Provide the (x, y) coordinate of the cell's center where the given text is located.  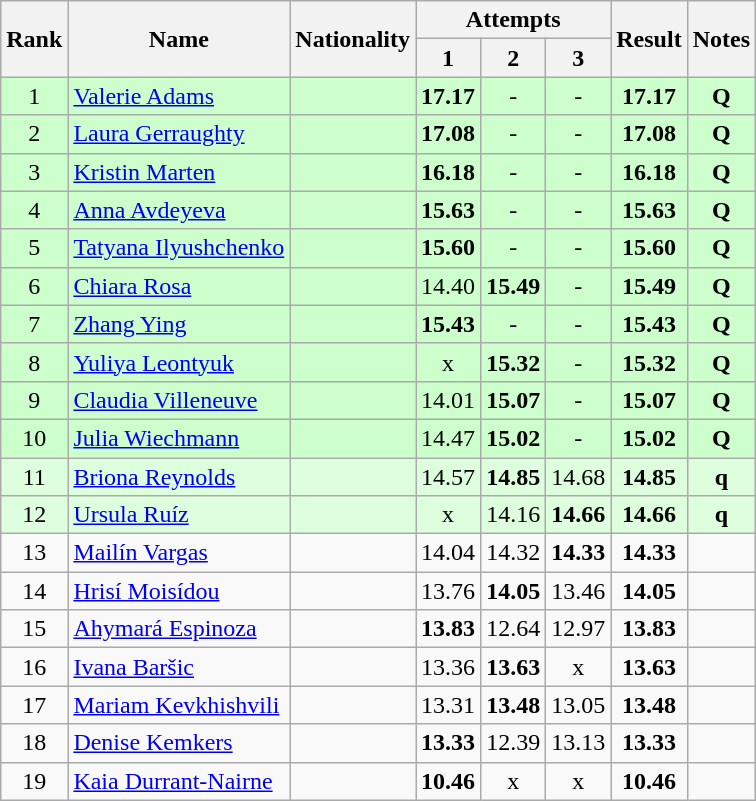
19 (34, 781)
Laura Gerraughty (179, 134)
12.97 (578, 629)
Chiara Rosa (179, 286)
14.16 (514, 515)
Zhang Ying (179, 324)
14 (34, 591)
12 (34, 515)
14.68 (578, 477)
9 (34, 400)
13.13 (578, 743)
12.39 (514, 743)
15 (34, 629)
Yuliya Leontyuk (179, 362)
Claudia Villeneuve (179, 400)
Tatyana Ilyushchenko (179, 248)
8 (34, 362)
Kristin Marten (179, 172)
14.04 (448, 553)
Ahymará Espinoza (179, 629)
13.31 (448, 705)
Briona Reynolds (179, 477)
Ursula Ruíz (179, 515)
13 (34, 553)
Ivana Baršic (179, 667)
Notes (721, 39)
Hrisí Moisídou (179, 591)
14.47 (448, 438)
14.01 (448, 400)
Mailín Vargas (179, 553)
6 (34, 286)
14.40 (448, 286)
5 (34, 248)
Kaia Durrant-Nairne (179, 781)
Name (179, 39)
10 (34, 438)
7 (34, 324)
Result (649, 39)
18 (34, 743)
13.46 (578, 591)
14.32 (514, 553)
Julia Wiechmann (179, 438)
11 (34, 477)
Attempts (514, 20)
14.57 (448, 477)
17 (34, 705)
Anna Avdeyeva (179, 210)
Rank (34, 39)
13.05 (578, 705)
13.76 (448, 591)
16 (34, 667)
Valerie Adams (179, 96)
12.64 (514, 629)
Denise Kemkers (179, 743)
13.36 (448, 667)
Mariam Kevkhishvili (179, 705)
4 (34, 210)
Nationality (353, 39)
